Detect which cell encompasses the target text, then output its [x, y] center coordinate. 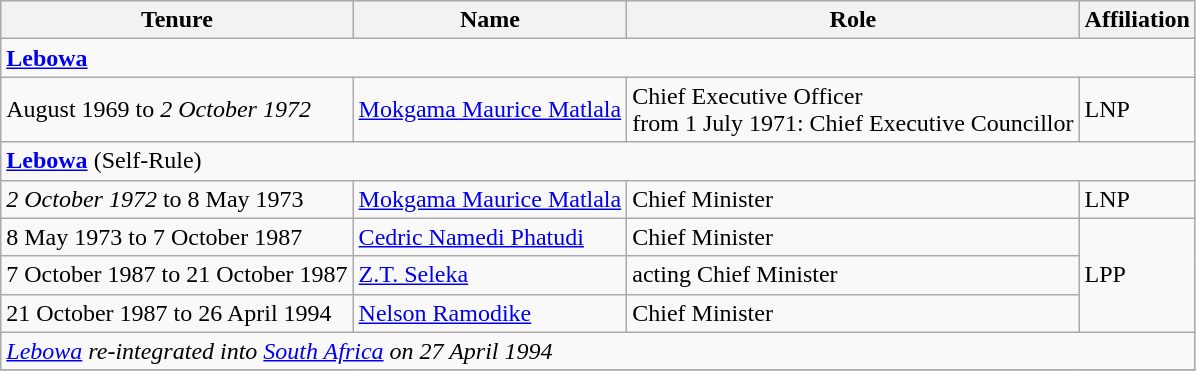
Z.T. Seleka [490, 275]
8 May 1973 to 7 October 1987 [177, 237]
Affiliation [1137, 20]
Name [490, 20]
Cedric Namedi Phatudi [490, 237]
21 October 1987 to 26 April 1994 [177, 313]
7 October 1987 to 21 October 1987 [177, 275]
Tenure [177, 20]
August 1969 to 2 October 1972 [177, 110]
LPP [1137, 275]
Lebowa re-integrated into South Africa on 27 April 1994 [598, 351]
Chief Executive Officerfrom 1 July 1971: Chief Executive Councillor [853, 110]
Role [853, 20]
Lebowa (Self-Rule) [598, 161]
acting Chief Minister [853, 275]
2 October 1972 to 8 May 1973 [177, 199]
Lebowa [598, 58]
Nelson Ramodike [490, 313]
